Scan for the cell matching the given text and deliver its (x, y) coordinate at center. 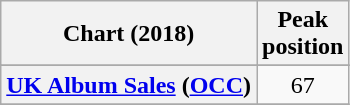
Chart (2018) (129, 34)
UK Album Sales (OCC) (129, 85)
67 (303, 85)
Peakposition (303, 34)
